Capture the cell that displays the provided text and extract its [x, y] central coordinate. 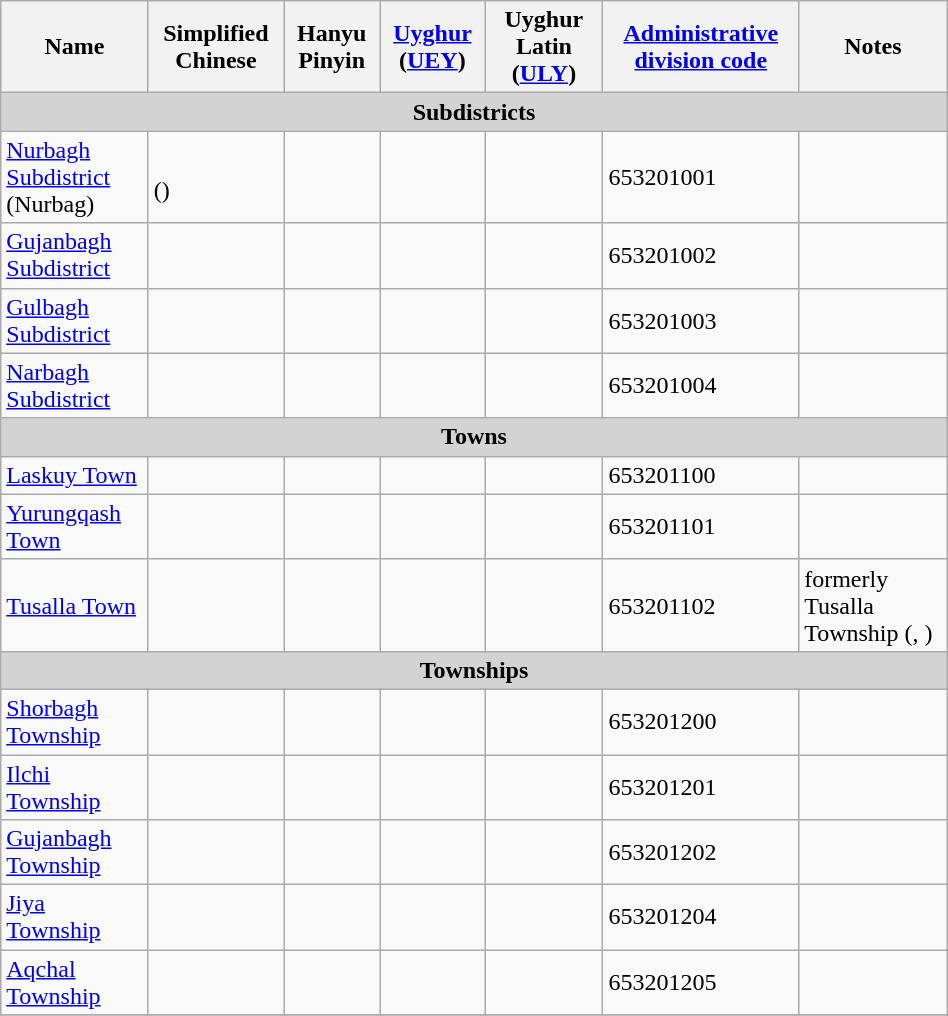
Tusalla Town [75, 605]
653201004 [701, 386]
Jiya Township [75, 918]
653201200 [701, 722]
Hanyu Pinyin [332, 47]
Aqchal Township [75, 982]
Gujanbagh Subdistrict [75, 256]
Ilchi Township [75, 786]
Nurbagh Subdistrict(Nurbag) [75, 177]
Gulbagh Subdistrict [75, 320]
Notes [874, 47]
653201204 [701, 918]
653201205 [701, 982]
653201001 [701, 177]
Gujanbagh Township [75, 852]
653201002 [701, 256]
Yurungqash Town [75, 526]
formerly Tusalla Township (, ) [874, 605]
Administrative division code [701, 47]
653201102 [701, 605]
() [216, 177]
653201202 [701, 852]
Name [75, 47]
653201003 [701, 320]
Narbagh Subdistrict [75, 386]
653201101 [701, 526]
Subdistricts [474, 112]
Uyghur (UEY) [432, 47]
Simplified Chinese [216, 47]
Shorbagh Township [75, 722]
653201100 [701, 475]
Townships [474, 670]
653201201 [701, 786]
Laskuy Town [75, 475]
Towns [474, 437]
Uyghur Latin (ULY) [544, 47]
